Extract the [X, Y] coordinate from the center of the cell holding the provided text.  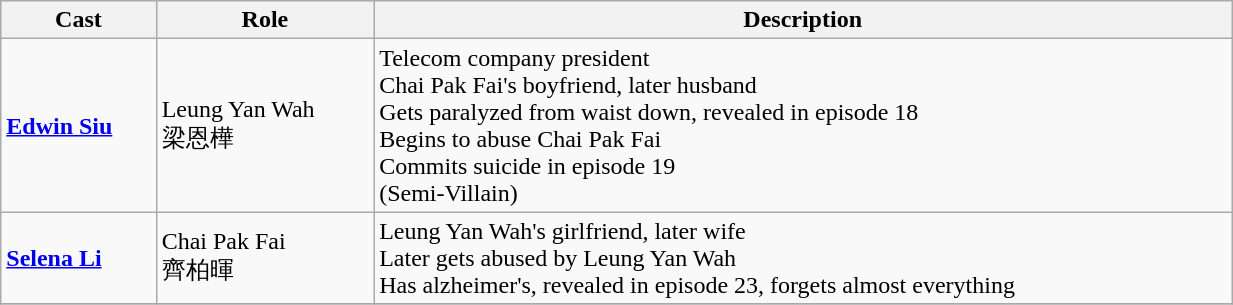
Leung Yan Wah's girlfriend, later wifeLater gets abused by Leung Yan WahHas alzheimer's, revealed in episode 23, forgets almost everything [803, 258]
Cast [78, 20]
Edwin Siu [78, 126]
Role [265, 20]
Selena Li [78, 258]
Chai Pak Fai齊柏暉 [265, 258]
Description [803, 20]
Leung Yan Wah梁恩樺 [265, 126]
